Search for the cell housing the specified text and yield its [x, y] center coordinate. 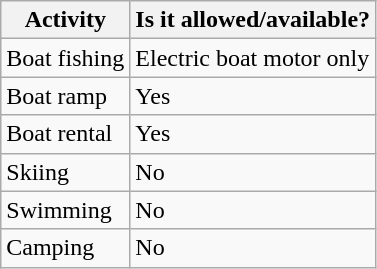
Boat rental [66, 134]
Is it allowed/available? [253, 20]
Camping [66, 248]
Skiing [66, 172]
Boat fishing [66, 58]
Boat ramp [66, 96]
Activity [66, 20]
Swimming [66, 210]
Electric boat motor only [253, 58]
